Output the (X, Y) coordinate of the center of the cell containing the given text.  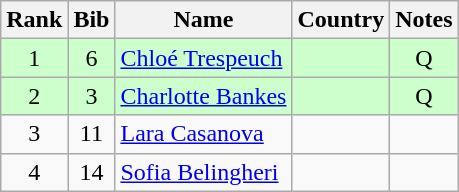
4 (34, 172)
6 (92, 58)
Bib (92, 20)
14 (92, 172)
Rank (34, 20)
Country (341, 20)
Name (204, 20)
Lara Casanova (204, 134)
11 (92, 134)
Sofia Belingheri (204, 172)
1 (34, 58)
Charlotte Bankes (204, 96)
Notes (424, 20)
Chloé Trespeuch (204, 58)
2 (34, 96)
